Return (X, Y) of the center of cell containing provided text 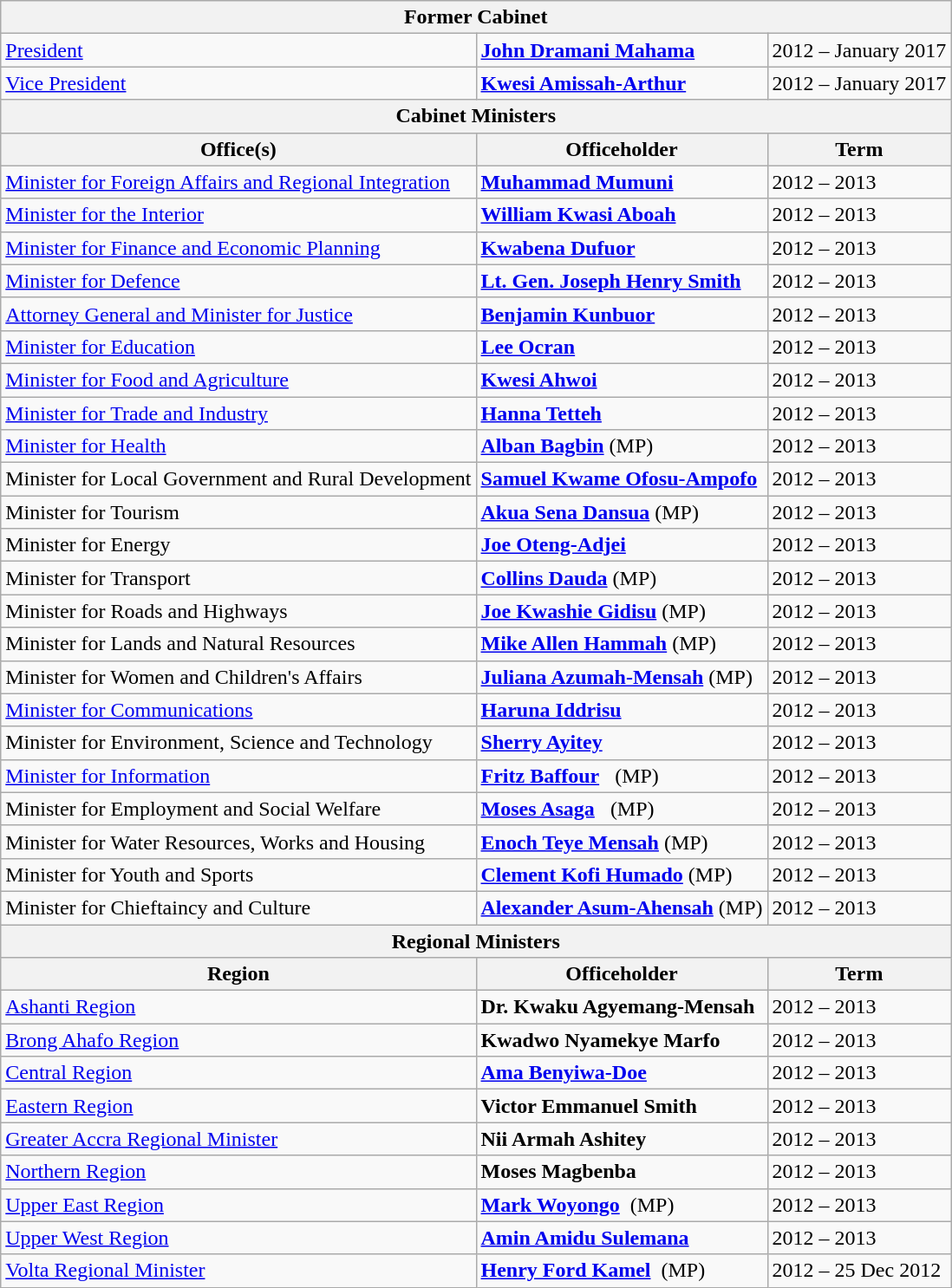
Minister for Trade and Industry (238, 413)
Mike Allen Hammah (MP) (622, 644)
Office(s) (238, 149)
Minister for Local Government and Rural Development (238, 479)
Cabinet Ministers (476, 116)
Muhammad Mumuni (622, 182)
Eastern Region (238, 1106)
Kwesi Ahwoi (622, 380)
Upper East Region (238, 1205)
President (238, 50)
Dr. Kwaku Agyemang-Mensah (622, 1007)
Ashanti Region (238, 1007)
Nii Armah Ashitey (622, 1139)
Ama Benyiwa-Doe (622, 1073)
William Kwasi Aboah (622, 215)
Vice President (238, 83)
Samuel Kwame Ofosu-Ampofo (622, 479)
Minister for Tourism (238, 512)
Minister for Finance and Economic Planning (238, 248)
Minister for Foreign Affairs and Regional Integration (238, 182)
Minister for Youth and Sports (238, 875)
Volta Regional Minister (238, 1271)
Joe Kwashie Gidisu (MP) (622, 611)
Sherry Ayitey (622, 743)
Minister for Lands and Natural Resources (238, 644)
Minister for the Interior (238, 215)
Kwesi Amissah-Arthur (622, 83)
Minister for Chieftaincy and Culture (238, 907)
Lee Ocran (622, 347)
Greater Accra Regional Minister (238, 1139)
Minister for Energy (238, 545)
Upper West Region (238, 1238)
Lt. Gen. Joseph Henry Smith (622, 281)
2012 – 25 Dec 2012 (859, 1271)
Alban Bagbin (MP) (622, 446)
Hanna Tetteh (622, 413)
Amin Amidu Sulemana (622, 1238)
Northern Region (238, 1172)
Moses Magbenba (622, 1172)
Brong Ahafo Region (238, 1040)
John Dramani Mahama (622, 50)
Victor Emmanuel Smith (622, 1106)
Enoch Teye Mensah (MP) (622, 842)
Alexander Asum-Ahensah (MP) (622, 907)
Minister for Food and Agriculture (238, 380)
Henry Ford Kamel (MP) (622, 1271)
Minister for Women and Children's Affairs (238, 677)
Haruna Iddrisu (622, 710)
Juliana Azumah-Mensah (MP) (622, 677)
Mark Woyongo (MP) (622, 1205)
Minister for Education (238, 347)
Collins Dauda (MP) (622, 578)
Minister for Transport (238, 578)
Minister for Roads and Highways (238, 611)
Central Region (238, 1073)
Former Cabinet (476, 17)
Regional Ministers (476, 940)
Kwabena Dufuor (622, 248)
Attorney General and Minister for Justice (238, 314)
Minister for Health (238, 446)
Minister for Employment and Social Welfare (238, 809)
Kwadwo Nyamekye Marfo (622, 1040)
Minister for Water Resources, Works and Housing (238, 842)
Akua Sena Dansua (MP) (622, 512)
Clement Kofi Humado (MP) (622, 875)
Minister for Defence (238, 281)
Moses Asaga (MP) (622, 809)
Minister for Information (238, 776)
Fritz Baffour (MP) (622, 776)
Minister for Communications (238, 710)
Minister for Environment, Science and Technology (238, 743)
Benjamin Kunbuor (622, 314)
Joe Oteng-Adjei (622, 545)
Region (238, 974)
